Provide the (X, Y) coordinate of the cell's center where the given text is located.  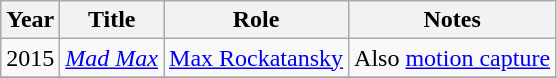
Also motion capture (452, 58)
Notes (452, 20)
2015 (30, 58)
Role (256, 20)
Mad Max (112, 58)
Title (112, 20)
Year (30, 20)
Max Rockatansky (256, 58)
